Pinpoint the cell where the given text exists, returning its [x, y] midpoint coordinate. 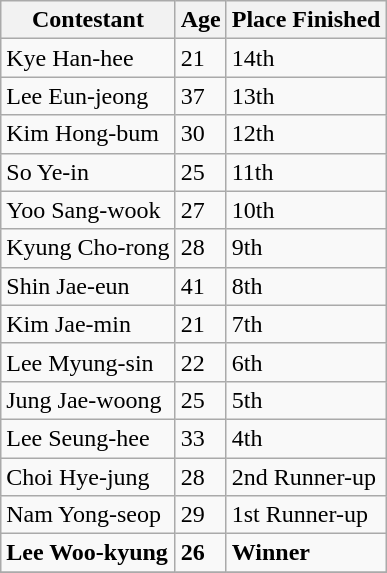
Lee Myung-sin [88, 362]
Kim Jae-min [88, 324]
22 [200, 362]
Nam Yong-seop [88, 515]
8th [306, 286]
1st Runner-up [306, 515]
So Ye-in [88, 172]
Yoo Sang-wook [88, 210]
Winner [306, 553]
5th [306, 400]
41 [200, 286]
29 [200, 515]
6th [306, 362]
27 [200, 210]
Kim Hong-bum [88, 134]
26 [200, 553]
12th [306, 134]
Shin Jae-eun [88, 286]
Lee Eun-jeong [88, 96]
33 [200, 438]
9th [306, 248]
Lee Woo-kyung [88, 553]
2nd Runner-up [306, 477]
Kyung Cho-rong [88, 248]
11th [306, 172]
4th [306, 438]
10th [306, 210]
Jung Jae-woong [88, 400]
30 [200, 134]
Contestant [88, 20]
Choi Hye-jung [88, 477]
7th [306, 324]
14th [306, 58]
Place Finished [306, 20]
Lee Seung-hee [88, 438]
Age [200, 20]
Kye Han-hee [88, 58]
37 [200, 96]
13th [306, 96]
